Determine the (X, Y) coordinate at the center of the cell enclosing the given text.  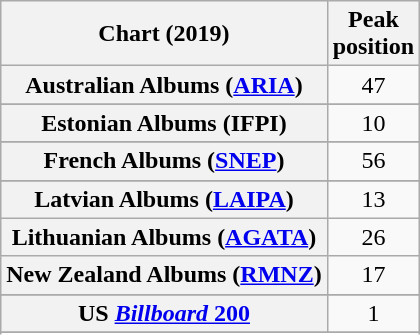
47 (373, 85)
US Billboard 200 (164, 313)
Australian Albums (ARIA) (164, 85)
26 (373, 237)
Estonian Albums (IFPI) (164, 123)
Peakposition (373, 34)
13 (373, 199)
Lithuanian Albums (AGATA) (164, 237)
1 (373, 313)
Chart (2019) (164, 34)
French Albums (SNEP) (164, 161)
17 (373, 275)
New Zealand Albums (RMNZ) (164, 275)
56 (373, 161)
Latvian Albums (LAIPA) (164, 199)
10 (373, 123)
